Extract the (X, Y) coordinate from the center of the cell holding the provided text.  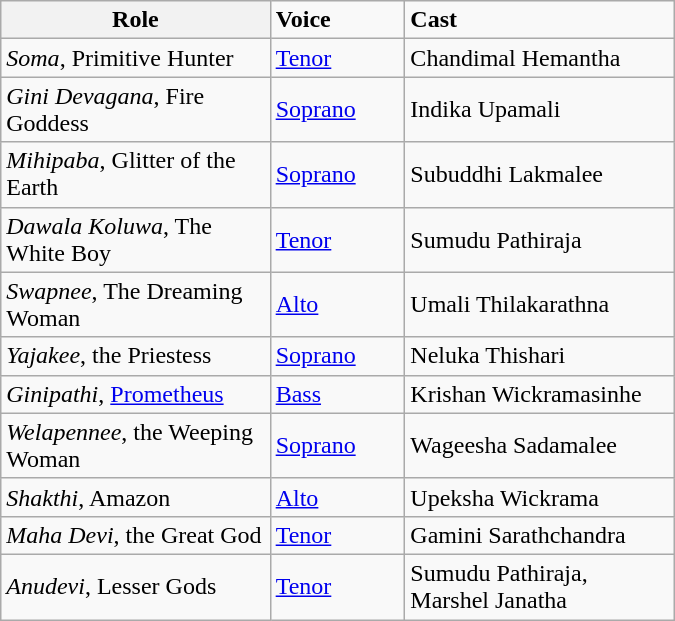
Neluka Thishari (540, 356)
Wageesha Sadamalee (540, 446)
Chandimal Hemantha (540, 58)
Krishan Wickramasinhe (540, 394)
Umali Thilakarathna (540, 304)
Maha Devi, the Great God (136, 535)
Gamini Sarathchandra (540, 535)
Dawala Koluwa, The White Boy (136, 240)
Mihipaba, Glitter of the Earth (136, 174)
Voice (338, 20)
Upeksha Wickrama (540, 497)
Yajakee, the Priestess (136, 356)
Swapnee, The Dreaming Woman (136, 304)
Shakthi, Amazon (136, 497)
Indika Upamali (540, 110)
Soma, Primitive Hunter (136, 58)
Ginipathi, Prometheus (136, 394)
Role (136, 20)
Subuddhi Lakmalee (540, 174)
Anudevi, Lesser Gods (136, 586)
Welapennee, the Weeping Woman (136, 446)
Gini Devagana, Fire Goddess (136, 110)
Bass (338, 394)
Sumudu Pathiraja, Marshel Janatha (540, 586)
Cast (540, 20)
Sumudu Pathiraja (540, 240)
